Return [X, Y] of the center of cell containing provided text 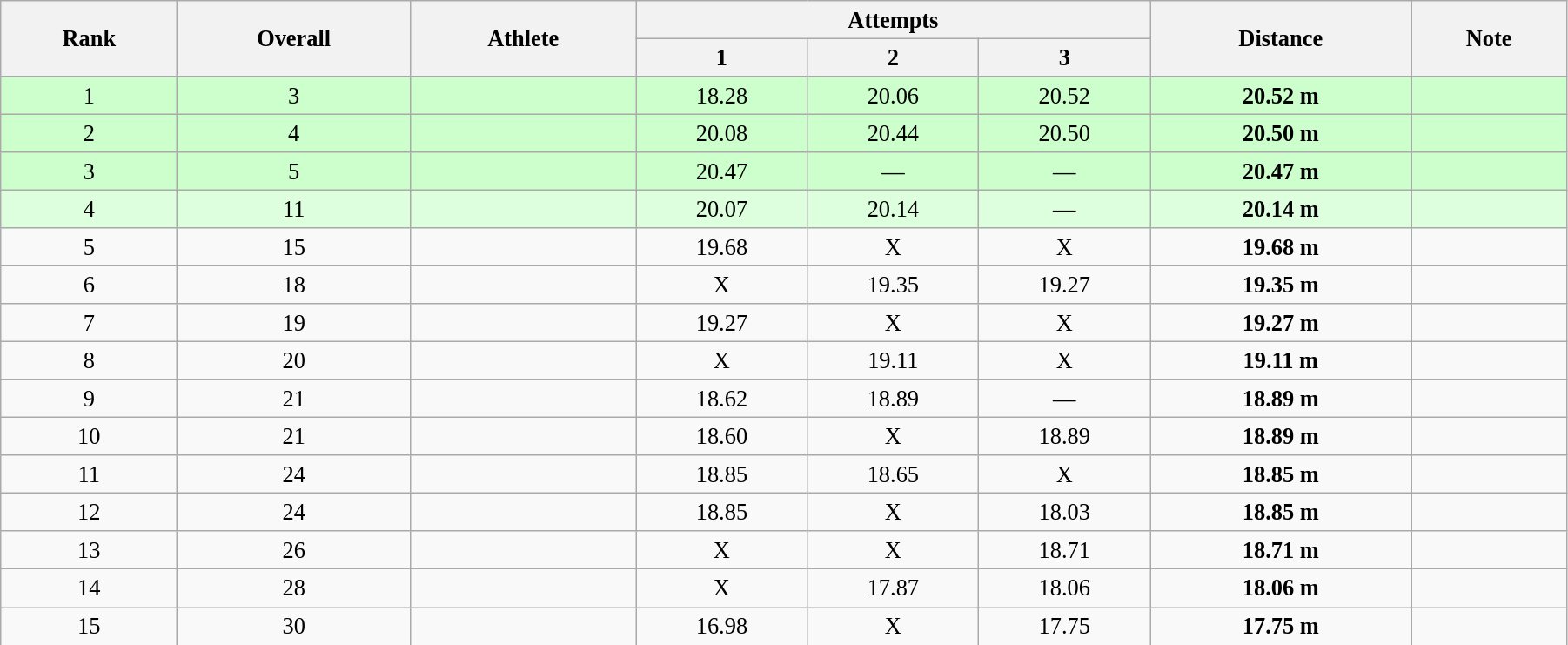
12 [89, 512]
20.52 [1065, 95]
20.14 m [1281, 209]
17.87 [893, 588]
18.62 [722, 399]
8 [89, 360]
28 [294, 588]
18.28 [722, 95]
20.06 [893, 95]
Rank [89, 38]
19 [294, 323]
20 [294, 360]
20.50 m [1281, 133]
26 [294, 550]
Athlete [522, 38]
7 [89, 323]
19.35 [893, 285]
18.06 m [1281, 588]
19.35 m [1281, 285]
20.07 [722, 209]
19.27 m [1281, 323]
Attempts [893, 19]
30 [294, 626]
Note [1490, 38]
18.06 [1065, 588]
18.03 [1065, 512]
17.75 m [1281, 626]
20.52 m [1281, 95]
18.60 [722, 436]
20.14 [893, 209]
Distance [1281, 38]
18.71 m [1281, 550]
19.11 m [1281, 360]
20.50 [1065, 133]
20.44 [893, 133]
19.11 [893, 360]
18.71 [1065, 550]
20.08 [722, 133]
16.98 [722, 626]
19.68 m [1281, 247]
10 [89, 436]
20.47 [722, 171]
18 [294, 285]
14 [89, 588]
19.68 [722, 247]
6 [89, 285]
17.75 [1065, 626]
13 [89, 550]
20.47 m [1281, 171]
9 [89, 399]
18.65 [893, 474]
Overall [294, 38]
